Locate the cell with the specified text and output its [x, y] center coordinate. 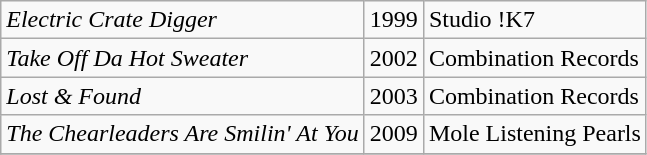
2009 [394, 134]
Electric Crate Digger [183, 20]
The Chearleaders Are Smilin' At You [183, 134]
Lost & Found [183, 96]
Take Off Da Hot Sweater [183, 58]
Studio !K7 [534, 20]
2003 [394, 96]
2002 [394, 58]
1999 [394, 20]
Mole Listening Pearls [534, 134]
